From the cell containing the given text, extract its center point as (x, y) coordinate. 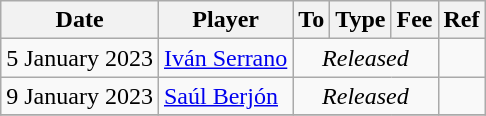
Saúl Berjón (225, 96)
Player (225, 20)
9 January 2023 (80, 96)
Date (80, 20)
Type (360, 20)
Iván Serrano (225, 58)
Ref (462, 20)
5 January 2023 (80, 58)
To (312, 20)
Fee (414, 20)
